Scan for the cell matching the given text and deliver its (X, Y) coordinate at center. 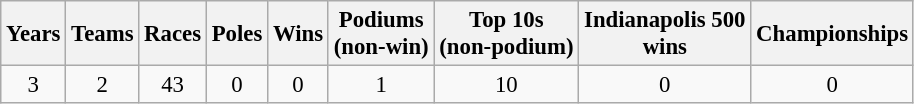
Races (173, 34)
Championships (832, 34)
3 (34, 85)
Indianapolis 500 wins (665, 34)
Wins (298, 34)
Years (34, 34)
Poles (236, 34)
Teams (102, 34)
1 (381, 85)
2 (102, 85)
43 (173, 85)
Top 10s(non-podium) (506, 34)
10 (506, 85)
Podiums(non-win) (381, 34)
